Find where the given text appears and provide that cell's center as (x, y) coordinate. 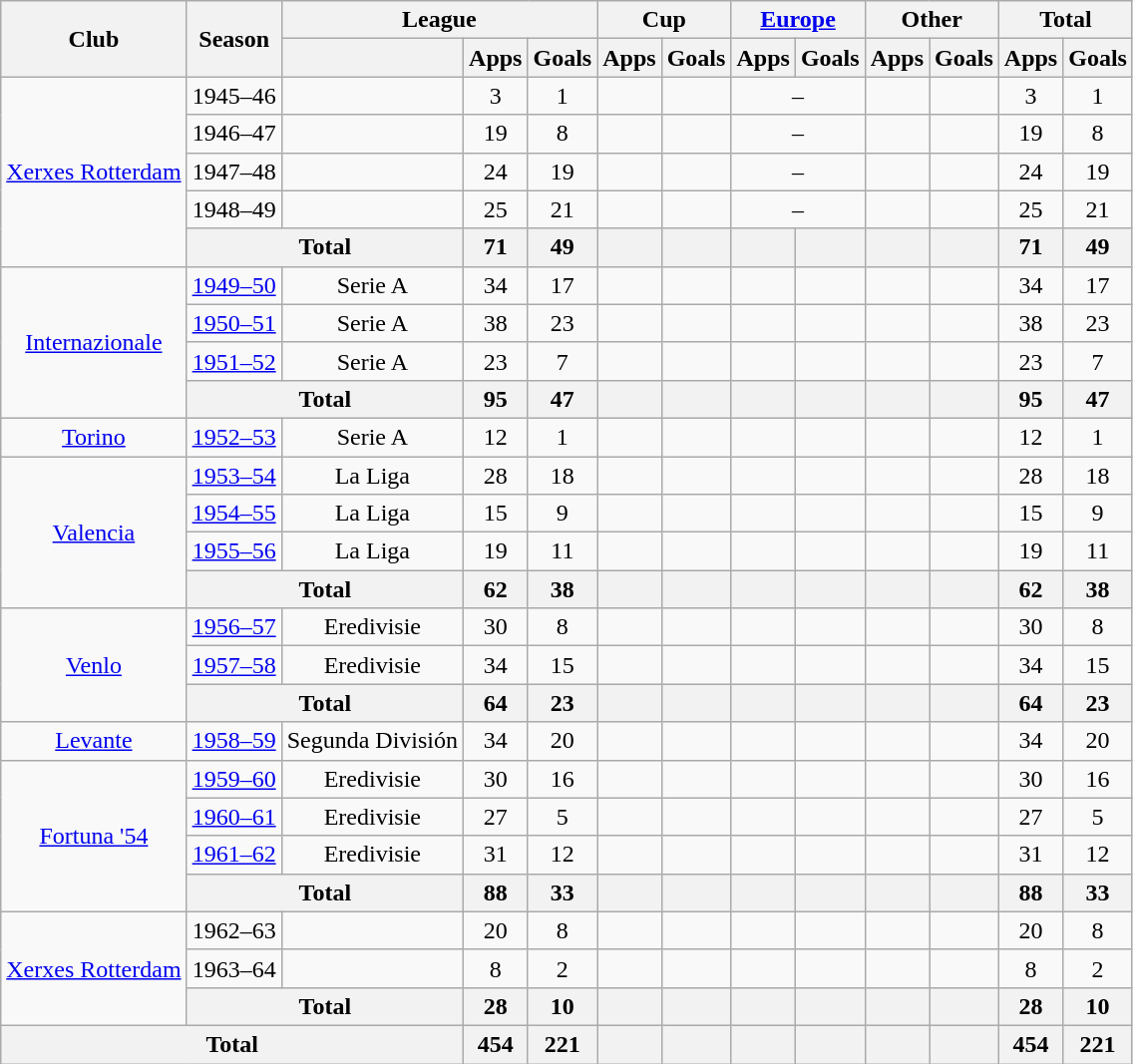
1958–59 (233, 741)
Valencia (94, 532)
Venlo (94, 665)
Segunda División (372, 741)
1957–58 (233, 665)
League (439, 20)
1951–52 (233, 361)
1952–53 (233, 437)
1945–46 (233, 96)
1947–48 (233, 172)
Torino (94, 437)
Other (932, 20)
1961–62 (233, 855)
Europe (798, 20)
Fortuna '54 (94, 836)
1959–60 (233, 779)
1949–50 (233, 285)
Levante (94, 741)
Club (94, 39)
1955–56 (233, 551)
Internazionale (94, 342)
Season (233, 39)
1948–49 (233, 209)
1956–57 (233, 627)
Cup (664, 20)
1950–51 (233, 323)
1962–63 (233, 930)
1963–64 (233, 968)
1960–61 (233, 817)
1953–54 (233, 476)
1946–47 (233, 134)
1954–55 (233, 514)
